Capture the cell that displays the provided text and extract its (x, y) central coordinate. 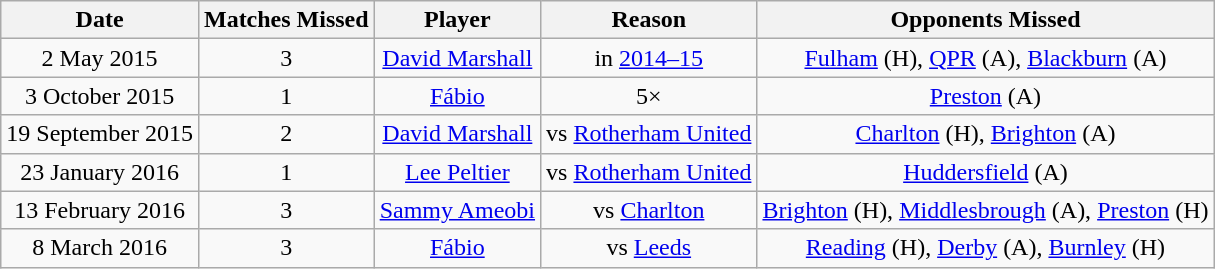
3 October 2015 (100, 96)
Charlton (H), Brighton (A) (986, 134)
5× (649, 96)
Fulham (H), QPR (A), Blackburn (A) (986, 58)
23 January 2016 (100, 172)
Preston (A) (986, 96)
8 March 2016 (100, 248)
Brighton (H), Middlesbrough (A), Preston (H) (986, 210)
13 February 2016 (100, 210)
Reading (H), Derby (A), Burnley (H) (986, 248)
2 (286, 134)
Player (457, 20)
Date (100, 20)
Sammy Ameobi (457, 210)
Opponents Missed (986, 20)
Huddersfield (A) (986, 172)
Matches Missed (286, 20)
2 May 2015 (100, 58)
in 2014–15 (649, 58)
19 September 2015 (100, 134)
vs Charlton (649, 210)
Lee Peltier (457, 172)
Reason (649, 20)
vs Leeds (649, 248)
